Identify which cell holds the provided text, then report its (x, y) central coordinate. 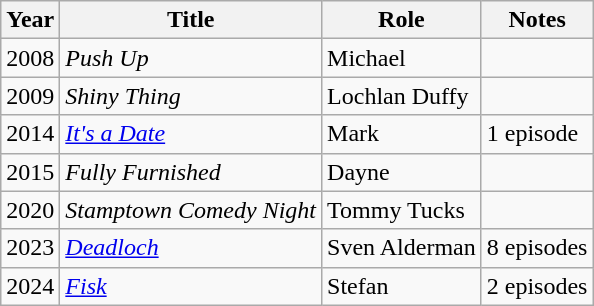
Year (30, 20)
Title (191, 20)
Push Up (191, 58)
Michael (402, 58)
Sven Alderman (402, 248)
Dayne (402, 172)
Fully Furnished (191, 172)
2009 (30, 96)
Stefan (402, 286)
Notes (537, 20)
Shiny Thing (191, 96)
Tommy Tucks (402, 210)
2015 (30, 172)
Stamptown Comedy Night (191, 210)
2020 (30, 210)
Fisk (191, 286)
2024 (30, 286)
Mark (402, 134)
1 episode (537, 134)
2008 (30, 58)
8 episodes (537, 248)
It's a Date (191, 134)
Deadloch (191, 248)
2 episodes (537, 286)
Role (402, 20)
2023 (30, 248)
Lochlan Duffy (402, 96)
2014 (30, 134)
